For the text-containing cell, return its midpoint in (x, y) coordinate format. 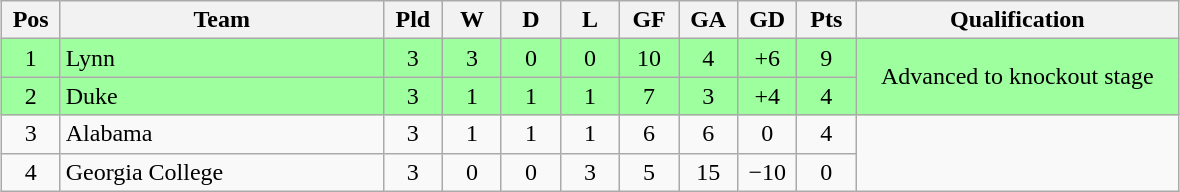
D (530, 20)
10 (650, 58)
Pts (826, 20)
Duke (222, 96)
+4 (768, 96)
Lynn (222, 58)
GA (708, 20)
5 (650, 172)
Georgia College (222, 172)
L (590, 20)
15 (708, 172)
Alabama (222, 134)
Advanced to knockout stage (1018, 77)
GD (768, 20)
−10 (768, 172)
7 (650, 96)
2 (30, 96)
W (472, 20)
Pos (30, 20)
GF (650, 20)
Qualification (1018, 20)
9 (826, 58)
Pld (412, 20)
+6 (768, 58)
Team (222, 20)
